Search for the cell housing the specified text and yield its [x, y] center coordinate. 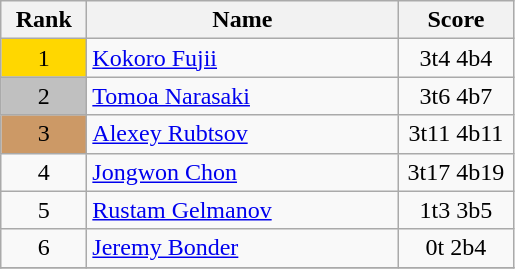
Jeremy Bonder [242, 248]
Alexey Rubtsov [242, 134]
3t6 4b7 [456, 96]
6 [44, 248]
0t 2b4 [456, 248]
3t4 4b4 [456, 58]
1t3 3b5 [456, 210]
3t17 4b19 [456, 172]
Jongwon Chon [242, 172]
3 [44, 134]
Rank [44, 20]
2 [44, 96]
3t11 4b11 [456, 134]
Tomoa Narasaki [242, 96]
Name [242, 20]
4 [44, 172]
Kokoro Fujii [242, 58]
1 [44, 58]
Score [456, 20]
5 [44, 210]
Rustam Gelmanov [242, 210]
